From the cell containing the given text, extract its center point as (X, Y) coordinate. 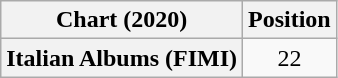
Italian Albums (FIMI) (122, 58)
Chart (2020) (122, 20)
Position (290, 20)
22 (290, 58)
